Search for the cell housing the specified text and yield its [x, y] center coordinate. 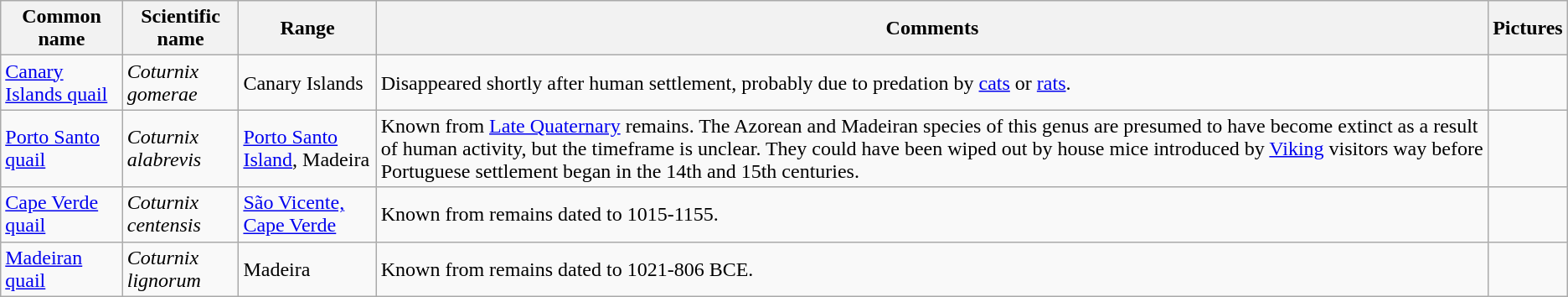
Disappeared shortly after human settlement, probably due to predation by cats or rats. [931, 82]
Range [307, 29]
Porto Santo quail [62, 148]
Coturnix lignorum [181, 268]
Cape Verde quail [62, 215]
Coturnix gomerae [181, 82]
Madeira [307, 268]
Common name [62, 29]
Porto Santo Island, Madeira [307, 148]
Known from remains dated to 1021-806 BCE. [931, 268]
Known from remains dated to 1015-1155. [931, 215]
Canary Islands quail [62, 82]
São Vicente, Cape Verde [307, 215]
Coturnix centensis [181, 215]
Comments [931, 29]
Pictures [1528, 29]
Coturnix alabrevis [181, 148]
Madeiran quail [62, 268]
Canary Islands [307, 82]
Scientific name [181, 29]
